Find where the given text appears and provide that cell's center as (x, y) coordinate. 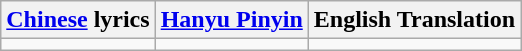
Chinese lyrics (78, 20)
Hanyu Pinyin (232, 20)
English Translation (414, 20)
